Pinpoint the cell where the given text exists, returning its [x, y] midpoint coordinate. 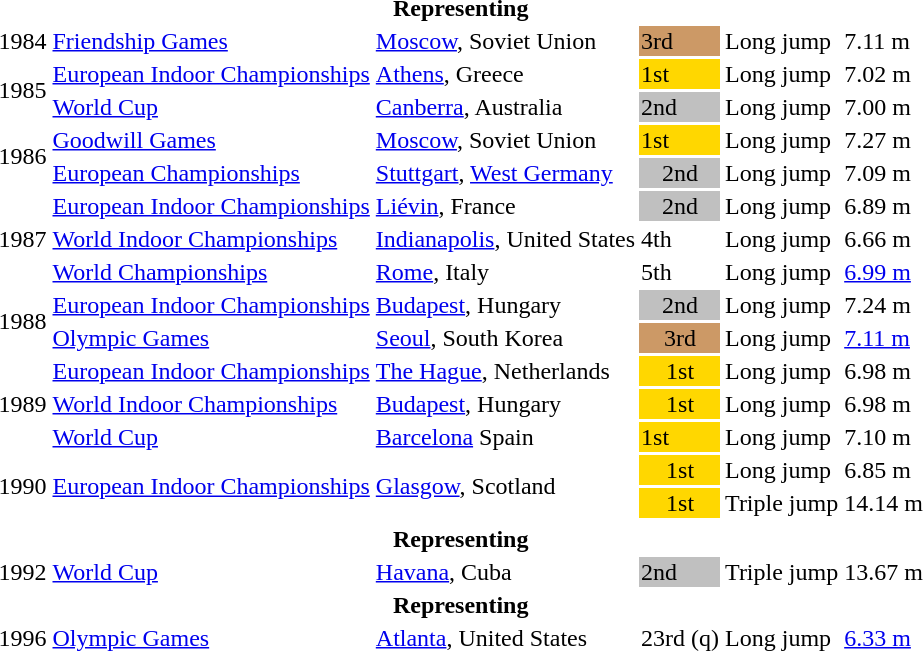
Havana, Cuba [505, 572]
Glasgow, Scotland [505, 486]
Barcelona Spain [505, 437]
Canberra, Australia [505, 107]
World Championships [211, 272]
Goodwill Games [211, 140]
Stuttgart, West Germany [505, 173]
Liévin, France [505, 206]
4th [680, 239]
Seoul, South Korea [505, 338]
Friendship Games [211, 41]
5th [680, 272]
European Championships [211, 173]
Rome, Italy [505, 272]
Indianapolis, United States [505, 239]
The Hague, Netherlands [505, 371]
Athens, Greece [505, 74]
Olympic Games [211, 338]
